Provide the (X, Y) coordinate of the cell's center where the given text is located.  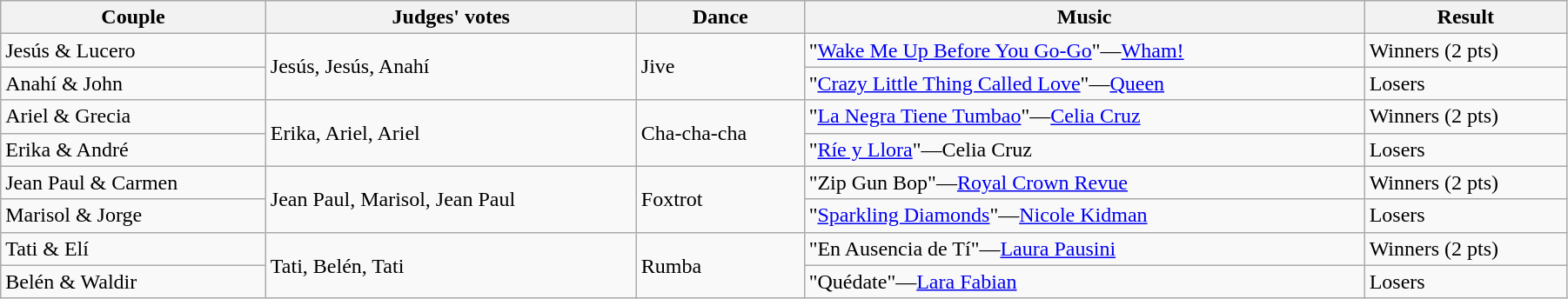
Jean Paul, Marisol, Jean Paul (451, 199)
"Zip Gun Bop"—Royal Crown Revue (1084, 183)
Tati & Elí (134, 249)
Belén & Waldir (134, 282)
Foxtrot (720, 199)
Couple (134, 17)
Cha-cha-cha (720, 133)
Ariel & Grecia (134, 116)
Judges' votes (451, 17)
"Ríe y Llora"—Celia Cruz (1084, 149)
"Quédate"—Lara Fabian (1084, 282)
Jesús & Lucero (134, 50)
"Sparkling Diamonds"—Nicole Kidman (1084, 216)
Erika & André (134, 149)
Tati, Belén, Tati (451, 265)
Erika, Ariel, Ariel (451, 133)
"Wake Me Up Before You Go-Go"—Wham! (1084, 50)
"Crazy Little Thing Called Love"—Queen (1084, 83)
"En Ausencia de Tí"—Laura Pausini (1084, 249)
"La Negra Tiene Tumbao"—Celia Cruz (1084, 116)
Anahí & John (134, 83)
Rumba (720, 265)
Jean Paul & Carmen (134, 183)
Music (1084, 17)
Marisol & Jorge (134, 216)
Jive (720, 67)
Result (1465, 17)
Dance (720, 17)
Jesús, Jesús, Anahí (451, 67)
